Capture the cell that displays the provided text and extract its [x, y] central coordinate. 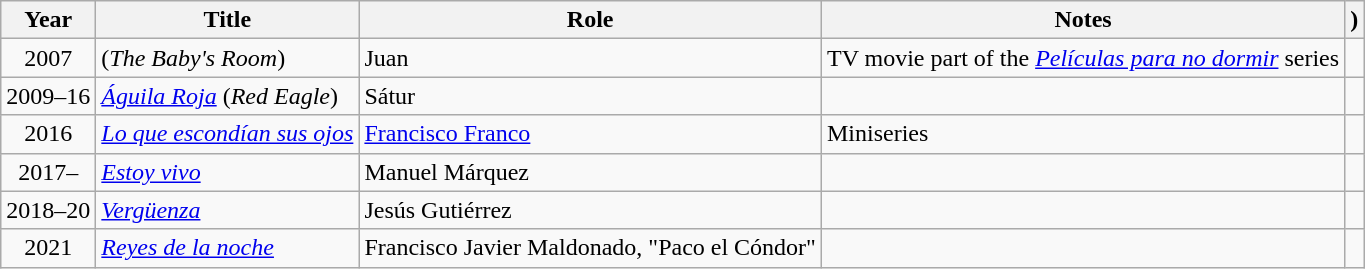
Vergüenza [228, 210]
2018–20 [48, 210]
Title [228, 20]
TV movie part of the Películas para no dormir series [1082, 58]
Sátur [590, 96]
Francisco Franco [590, 134]
2009–16 [48, 96]
2016 [48, 134]
Year [48, 20]
Águila Roja (Red Eagle) [228, 96]
Lo que escondían sus ojos [228, 134]
) [1354, 20]
Notes [1082, 20]
Miniseries [1082, 134]
Francisco Javier Maldonado, "Paco el Cóndor" [590, 248]
2021 [48, 248]
Role [590, 20]
(The Baby's Room) [228, 58]
Manuel Márquez [590, 172]
2017– [48, 172]
Reyes de la noche [228, 248]
Jesús Gutiérrez [590, 210]
2007 [48, 58]
Juan [590, 58]
Estoy vivo [228, 172]
